From the cell containing the given text, extract its center point as [x, y] coordinate. 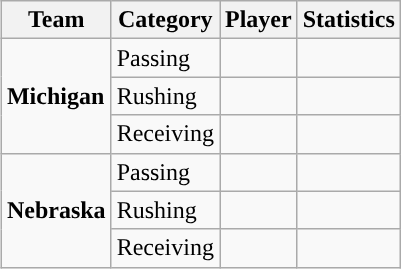
Team [56, 20]
Michigan [56, 96]
Player [259, 20]
Nebraska [56, 210]
Statistics [348, 20]
Category [165, 20]
